Extract the (x, y) coordinate from the center of the cell holding the provided text.  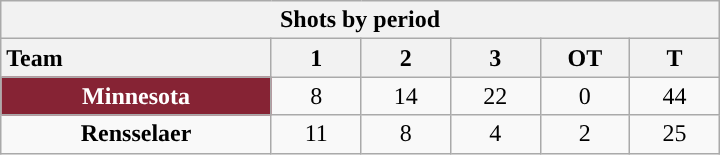
14 (406, 96)
1 (316, 58)
Minnesota (136, 96)
4 (496, 134)
44 (675, 96)
Rensselaer (136, 134)
T (675, 58)
11 (316, 134)
Shots by period (360, 20)
OT (585, 58)
Team (136, 58)
0 (585, 96)
25 (675, 134)
22 (496, 96)
3 (496, 58)
